From the cell containing the given text, extract its center point as (x, y) coordinate. 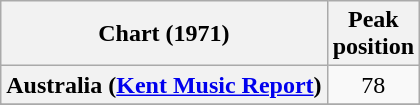
78 (373, 85)
Peakposition (373, 34)
Chart (1971) (164, 34)
Australia (Kent Music Report) (164, 85)
